Detect which cell encompasses the target text, then output its [X, Y] center coordinate. 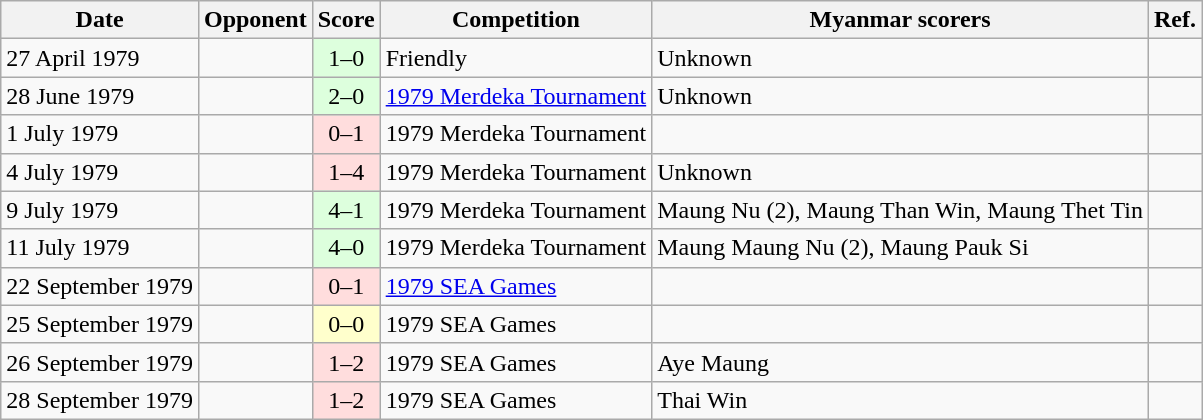
Opponent [255, 20]
Friendly [516, 58]
Myanmar scorers [900, 20]
22 September 1979 [100, 286]
1–4 [346, 172]
4 July 1979 [100, 172]
Date [100, 20]
Maung Nu (2), Maung Than Win, Maung Thet Tin [900, 210]
27 April 1979 [100, 58]
Aye Maung [900, 362]
Thai Win [900, 400]
2–0 [346, 96]
4–0 [346, 248]
Ref. [1174, 20]
0–0 [346, 324]
28 September 1979 [100, 400]
9 July 1979 [100, 210]
11 July 1979 [100, 248]
4–1 [346, 210]
28 June 1979 [100, 96]
26 September 1979 [100, 362]
1–0 [346, 58]
Competition [516, 20]
Score [346, 20]
1 July 1979 [100, 134]
Maung Maung Nu (2), Maung Pauk Si [900, 248]
25 September 1979 [100, 324]
